Pinpoint the cell where the given text exists, returning its (x, y) midpoint coordinate. 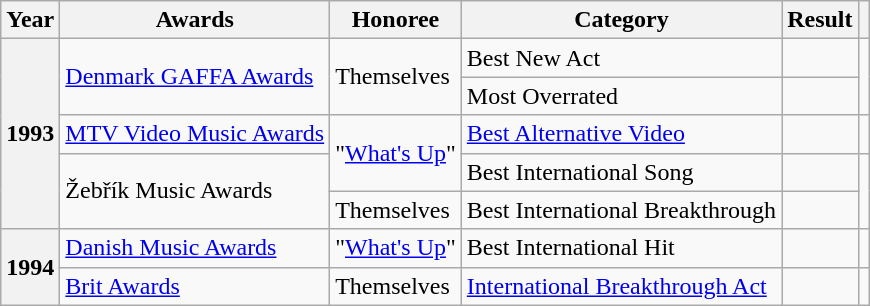
Best International Breakthrough (621, 210)
Best New Act (621, 58)
Danish Music Awards (195, 248)
Most Overrated (621, 96)
Best International Song (621, 172)
Brit Awards (195, 286)
Year (30, 20)
Result (820, 20)
Best Alternative Video (621, 134)
Žebřík Music Awards (195, 191)
Best International Hit (621, 248)
MTV Video Music Awards (195, 134)
Honoree (396, 20)
Denmark GAFFA Awards (195, 77)
1993 (30, 134)
1994 (30, 267)
Awards (195, 20)
Category (621, 20)
International Breakthrough Act (621, 286)
